Find where the given text appears and provide that cell's center as (x, y) coordinate. 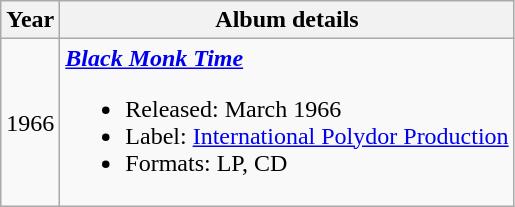
Album details (287, 20)
1966 (30, 122)
Year (30, 20)
Black Monk TimeReleased: March 1966Label: International Polydor Production Formats: LP, CD (287, 122)
